Find where the given text appears and provide that cell's center as (x, y) coordinate. 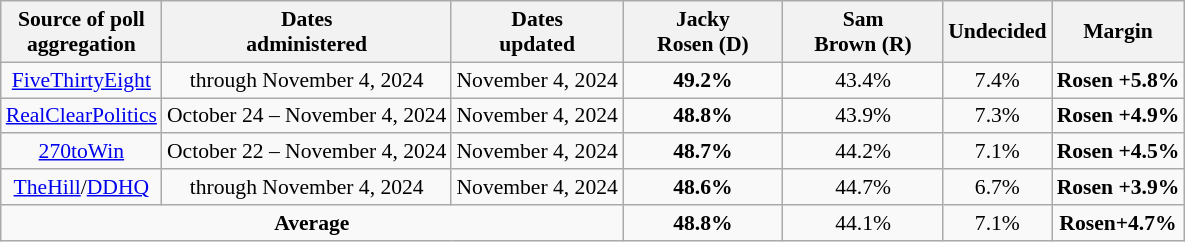
October 22 – November 4, 2024 (307, 152)
270toWin (82, 152)
October 24 – November 4, 2024 (307, 116)
Rosen +4.5% (1118, 152)
Rosen+4.7% (1118, 223)
Source of pollaggregation (82, 32)
44.2% (863, 152)
FiveThirtyEight (82, 80)
Rosen +4.9% (1118, 116)
7.3% (997, 116)
Sam Brown (R) (863, 32)
Undecided (997, 32)
RealClearPolitics (82, 116)
43.9% (863, 116)
Rosen +5.8% (1118, 80)
Datesupdated (536, 32)
Average (312, 223)
TheHill/DDHQ (82, 187)
44.1% (863, 223)
JackyRosen (D) (703, 32)
Rosen +3.9% (1118, 187)
Datesadministered (307, 32)
Margin (1118, 32)
49.2% (703, 80)
43.4% (863, 80)
7.4% (997, 80)
48.7% (703, 152)
6.7% (997, 187)
44.7% (863, 187)
48.6% (703, 187)
